From the cell containing the given text, extract its center point as [x, y] coordinate. 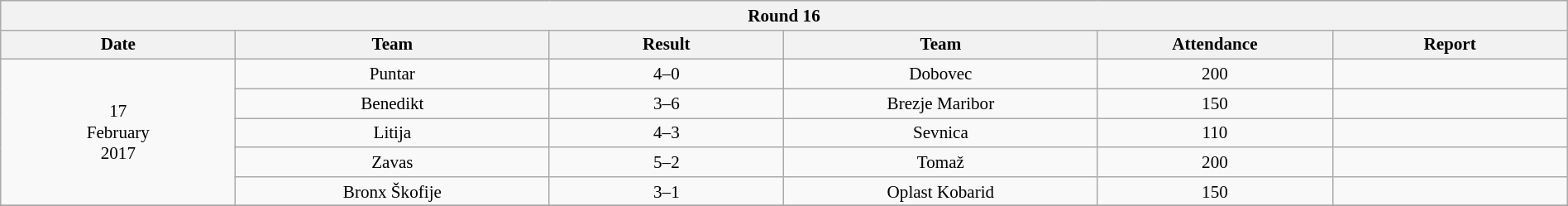
3–1 [667, 190]
Bronx Škofije [392, 190]
17 February 2017 [118, 132]
Benedikt [392, 103]
110 [1215, 132]
Puntar [392, 74]
Round 16 [784, 15]
Litija [392, 132]
Sevnica [941, 132]
4–0 [667, 74]
5–2 [667, 162]
Attendance [1215, 45]
Brezje Maribor [941, 103]
Tomaž [941, 162]
Report [1450, 45]
Zavas [392, 162]
Oplast Kobarid [941, 190]
3–6 [667, 103]
Dobovec [941, 74]
Result [667, 45]
4–3 [667, 132]
Date [118, 45]
